Locate the cell with the specified text and output its [X, Y] center coordinate. 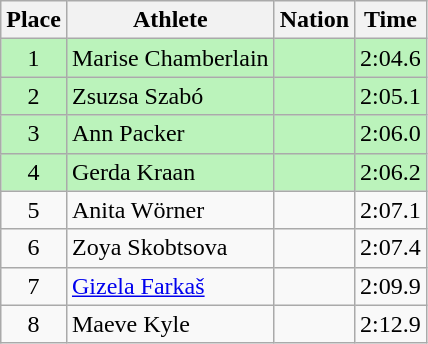
6 [34, 248]
1 [34, 58]
3 [34, 134]
Maeve Kyle [170, 324]
2:09.9 [391, 286]
2:06.0 [391, 134]
2:07.1 [391, 210]
Gerda Kraan [170, 172]
2:12.9 [391, 324]
4 [34, 172]
8 [34, 324]
Marise Chamberlain [170, 58]
2:04.6 [391, 58]
Nation [314, 20]
Ann Packer [170, 134]
Zsuzsa Szabó [170, 96]
Anita Wörner [170, 210]
2:07.4 [391, 248]
2 [34, 96]
2:05.1 [391, 96]
Time [391, 20]
Gizela Farkaš [170, 286]
Athlete [170, 20]
2:06.2 [391, 172]
Place [34, 20]
Zoya Skobtsova [170, 248]
7 [34, 286]
5 [34, 210]
